Return (X, Y) of the center of cell containing provided text 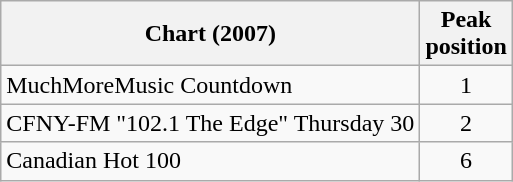
Peakposition (466, 34)
1 (466, 85)
MuchMoreMusic Countdown (210, 85)
CFNY-FM "102.1 The Edge" Thursday 30 (210, 123)
Chart (2007) (210, 34)
6 (466, 161)
2 (466, 123)
Canadian Hot 100 (210, 161)
